Determine the (x, y) coordinate at the center of the cell enclosing the given text.  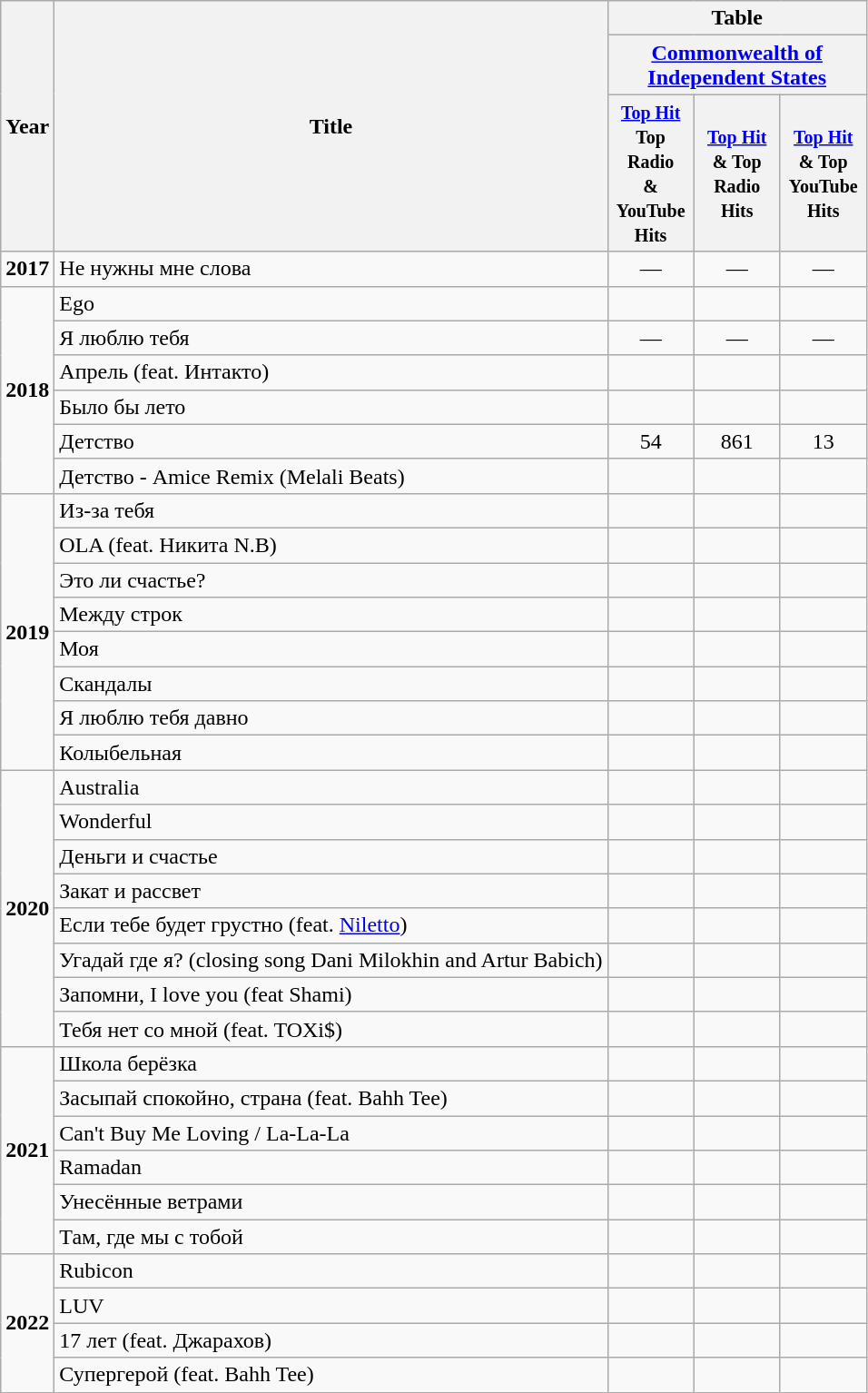
Закат и рассвет (330, 891)
2018 (27, 390)
Australia (330, 787)
Угадай где я? (closing song Dani Milokhin and Artur Babich) (330, 960)
Я люблю тебя давно (330, 718)
2019 (27, 631)
Апрель (feat. Интакто) (330, 372)
17 лет (feat. Джарахов) (330, 1340)
Year (27, 126)
Top HitTop Radio& YouTube Hits (650, 173)
Не нужны мне слова (330, 269)
Title (330, 126)
Было бы лето (330, 407)
861 (737, 441)
LUV (330, 1306)
Ego (330, 303)
Это ли счастье? (330, 580)
Унесённые ветрами (330, 1202)
Wonderful (330, 822)
Если тебе будет грустно (feat. Niletto) (330, 925)
Колыбельная (330, 753)
2022 (27, 1323)
Table (737, 18)
Из-за тебя (330, 510)
Тебя нет со мной (feat. TOXi$) (330, 1029)
Моя (330, 649)
Top Hit& Top YouTube Hits (823, 173)
Детство - Amice Remix (Melali Beats) (330, 476)
Rubicon (330, 1271)
2020 (27, 908)
54 (650, 441)
2017 (27, 269)
Деньги и счастье (330, 856)
Супергерой (feat. Bahh Tee) (330, 1375)
Школа берёзка (330, 1063)
Commonwealth of Independent States (737, 65)
OLA (feat. Никита N.B) (330, 545)
Запомни, I love you (feat Shami) (330, 994)
Там, где мы с тобой (330, 1237)
Скандалы (330, 684)
13 (823, 441)
Я люблю тебя (330, 338)
Между строк (330, 615)
Ramadan (330, 1168)
Top Hit& Top Radio Hits (737, 173)
Детство (330, 441)
Засыпай спокойно, страна (feat. Bahh Tee) (330, 1098)
Can't Buy Me Loving / La-La-La (330, 1132)
2021 (27, 1150)
